Find where the given text appears and provide that cell's center as [x, y] coordinate. 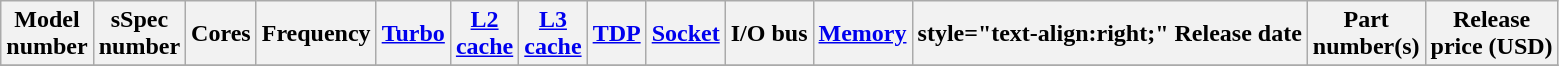
Frequency [316, 34]
TDP [616, 34]
style="text-align:right;" Release date [1110, 34]
Modelnumber [47, 34]
Socket [686, 34]
Turbo [413, 34]
Partnumber(s) [1366, 34]
Releaseprice (USD) [1492, 34]
I/O bus [769, 34]
Cores [222, 34]
L3cache [553, 34]
sSpecnumber [139, 34]
L2cache [484, 34]
Memory [862, 34]
